Return [X, Y] of the center of cell containing provided text 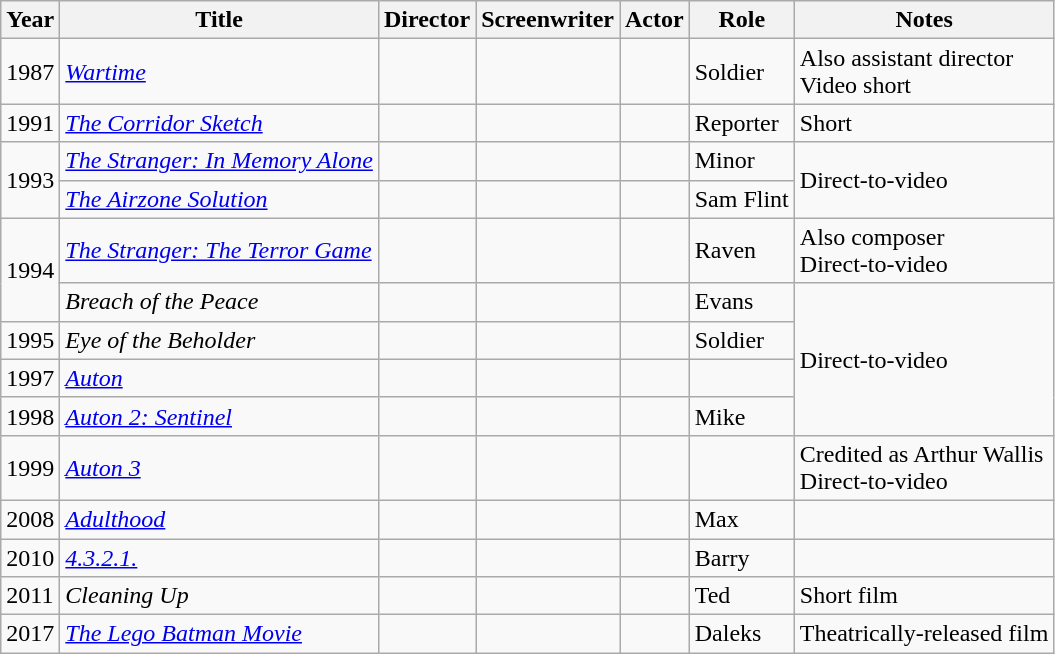
Cleaning Up [220, 596]
1987 [30, 72]
Ted [742, 596]
Auton 3 [220, 468]
Director [426, 20]
Barry [742, 557]
Daleks [742, 634]
Breach of the Peace [220, 302]
Mike [742, 416]
Raven [742, 250]
The Stranger: The Terror Game [220, 250]
1994 [30, 270]
1995 [30, 340]
Auton [220, 378]
Adulthood [220, 519]
Notes [924, 20]
Wartime [220, 72]
Evans [742, 302]
1993 [30, 180]
Minor [742, 161]
Also composerDirect-to-video [924, 250]
2010 [30, 557]
Eye of the Beholder [220, 340]
The Stranger: In Memory Alone [220, 161]
Max [742, 519]
Also assistant directorVideo short [924, 72]
Sam Flint [742, 199]
2011 [30, 596]
The Airzone Solution [220, 199]
2017 [30, 634]
Theatrically-released film [924, 634]
The Corridor Sketch [220, 123]
Short [924, 123]
Role [742, 20]
Reporter [742, 123]
1998 [30, 416]
Screenwriter [548, 20]
Actor [655, 20]
4.3.2.1. [220, 557]
Year [30, 20]
Credited as Arthur WallisDirect-to-video [924, 468]
Short film [924, 596]
1999 [30, 468]
2008 [30, 519]
The Lego Batman Movie [220, 634]
1997 [30, 378]
1991 [30, 123]
Auton 2: Sentinel [220, 416]
Title [220, 20]
